Output the (X, Y) coordinate of the center of the cell containing the given text.  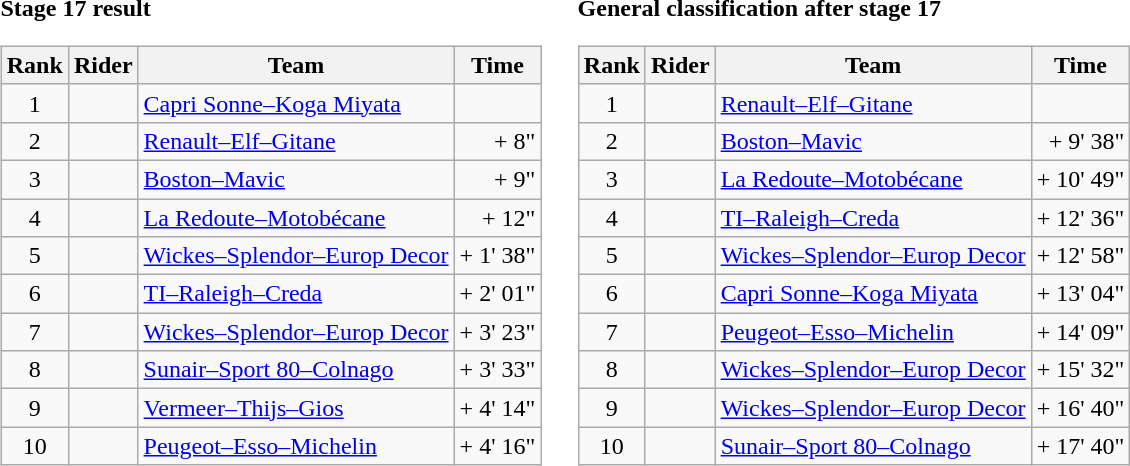
+ 4' 14" (498, 408)
+ 15' 32" (1080, 370)
+ 12' 36" (1080, 217)
+ 10' 49" (1080, 179)
+ 2' 01" (498, 294)
+ 3' 33" (498, 370)
+ 3' 23" (498, 332)
+ 17' 40" (1080, 446)
+ 9' 38" (1080, 141)
+ 14' 09" (1080, 332)
Vermeer–Thijs–Gios (296, 408)
+ 8" (498, 141)
+ 16' 40" (1080, 408)
+ 1' 38" (498, 256)
+ 9" (498, 179)
+ 12" (498, 217)
+ 4' 16" (498, 446)
+ 13' 04" (1080, 294)
+ 12' 58" (1080, 256)
